Output the (X, Y) coordinate of the center of the cell containing the given text.  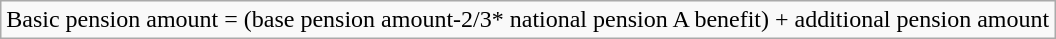
Basic pension amount = (base pension amount-2/3* national pension A benefit) + additional pension amount (528, 20)
